Extract the [x, y] coordinate from the center of the cell holding the provided text.  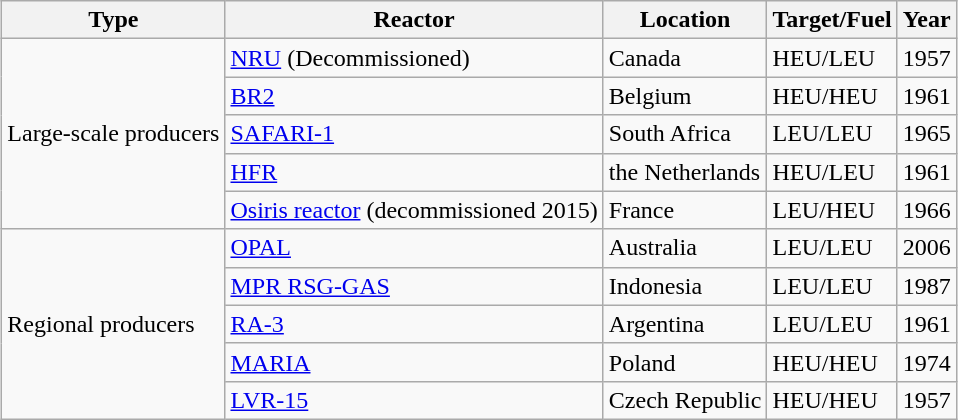
Australia [685, 248]
South Africa [685, 134]
LVR-15 [414, 400]
Regional producers [114, 324]
1974 [926, 362]
Location [685, 20]
Large-scale producers [114, 134]
BR2 [414, 96]
Argentina [685, 324]
1966 [926, 210]
the Netherlands [685, 172]
Osiris reactor (decommissioned 2015) [414, 210]
1965 [926, 134]
Year [926, 20]
Poland [685, 362]
RA-3 [414, 324]
SAFARI-1 [414, 134]
Reactor [414, 20]
1987 [926, 286]
LEU/HEU [832, 210]
2006 [926, 248]
Indonesia [685, 286]
Canada [685, 58]
MPR RSG-GAS [414, 286]
MARIA [414, 362]
Belgium [685, 96]
Czech Republic [685, 400]
Target/Fuel [832, 20]
Type [114, 20]
NRU (Decommissioned) [414, 58]
OPAL [414, 248]
HFR [414, 172]
France [685, 210]
